Return the [X, Y] coordinate for the center point of the cell that contains the specified text.  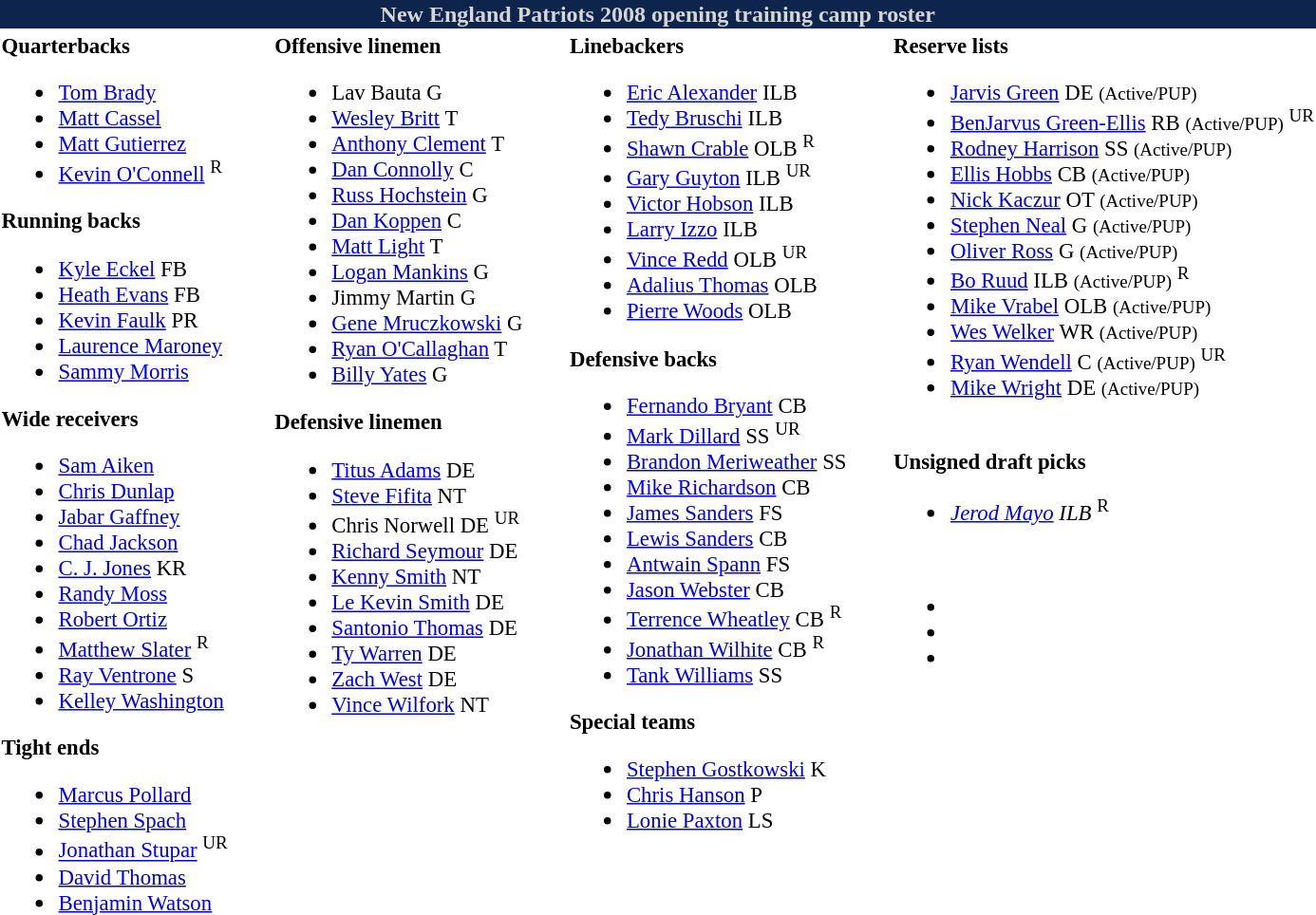
New England Patriots 2008 opening training camp roster [657, 14]
